Find where the given text appears and provide that cell's center as (x, y) coordinate. 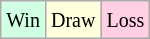
Win (24, 20)
Draw (72, 20)
Loss (126, 20)
